Capture the cell that displays the provided text and extract its [X, Y] central coordinate. 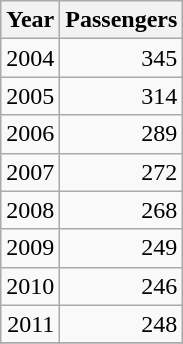
268 [122, 210]
2009 [30, 248]
2008 [30, 210]
2010 [30, 286]
249 [122, 248]
2007 [30, 172]
272 [122, 172]
246 [122, 286]
345 [122, 58]
2005 [30, 96]
2004 [30, 58]
289 [122, 134]
Year [30, 20]
314 [122, 96]
248 [122, 324]
2006 [30, 134]
Passengers [122, 20]
2011 [30, 324]
